Search for the cell housing the specified text and yield its (x, y) center coordinate. 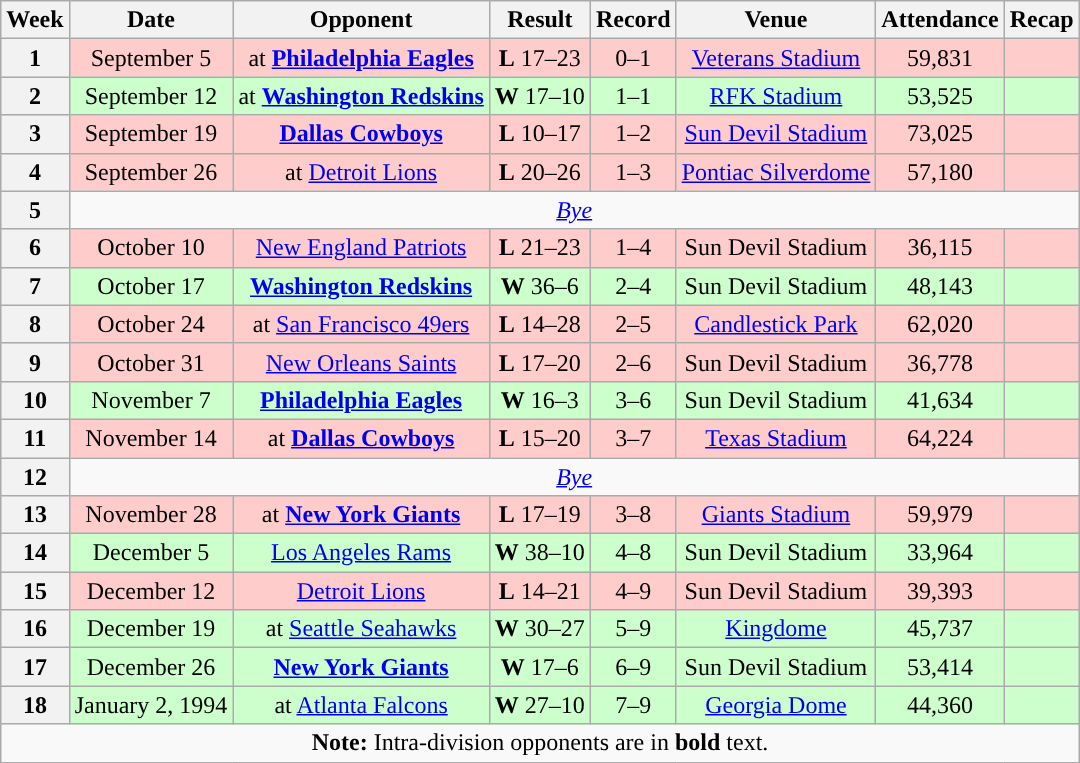
W 36–6 (540, 286)
New England Patriots (361, 248)
at Detroit Lions (361, 172)
1–3 (633, 172)
Veterans Stadium (776, 58)
November 28 (151, 515)
September 19 (151, 134)
L 17–19 (540, 515)
5 (35, 210)
W 16–3 (540, 400)
at San Francisco 49ers (361, 324)
Venue (776, 20)
17 (35, 667)
Detroit Lions (361, 591)
18 (35, 705)
57,180 (940, 172)
at Philadelphia Eagles (361, 58)
L 17–23 (540, 58)
W 30–27 (540, 629)
at New York Giants (361, 515)
L 17–20 (540, 362)
L 21–23 (540, 248)
3–7 (633, 438)
53,525 (940, 96)
41,634 (940, 400)
December 5 (151, 553)
14 (35, 553)
Record (633, 20)
7–9 (633, 705)
2–4 (633, 286)
October 31 (151, 362)
4–8 (633, 553)
59,979 (940, 515)
3–8 (633, 515)
8 (35, 324)
at Washington Redskins (361, 96)
45,737 (940, 629)
11 (35, 438)
Georgia Dome (776, 705)
L 14–21 (540, 591)
Texas Stadium (776, 438)
Candlestick Park (776, 324)
January 2, 1994 (151, 705)
L 15–20 (540, 438)
73,025 (940, 134)
1–1 (633, 96)
October 17 (151, 286)
December 12 (151, 591)
53,414 (940, 667)
39,393 (940, 591)
L 20–26 (540, 172)
New Orleans Saints (361, 362)
at Seattle Seahawks (361, 629)
September 26 (151, 172)
at Dallas Cowboys (361, 438)
44,360 (940, 705)
6 (35, 248)
9 (35, 362)
2–6 (633, 362)
2–5 (633, 324)
12 (35, 477)
October 10 (151, 248)
L 14–28 (540, 324)
Result (540, 20)
Dallas Cowboys (361, 134)
September 12 (151, 96)
December 26 (151, 667)
RFK Stadium (776, 96)
59,831 (940, 58)
Philadelphia Eagles (361, 400)
4–9 (633, 591)
13 (35, 515)
November 7 (151, 400)
36,778 (940, 362)
10 (35, 400)
L 10–17 (540, 134)
7 (35, 286)
33,964 (940, 553)
48,143 (940, 286)
64,224 (940, 438)
5–9 (633, 629)
1–2 (633, 134)
Opponent (361, 20)
Attendance (940, 20)
W 17–10 (540, 96)
4 (35, 172)
Washington Redskins (361, 286)
Recap (1042, 20)
Giants Stadium (776, 515)
at Atlanta Falcons (361, 705)
6–9 (633, 667)
October 24 (151, 324)
Week (35, 20)
W 17–6 (540, 667)
2 (35, 96)
36,115 (940, 248)
15 (35, 591)
Note: Intra-division opponents are in bold text. (540, 743)
December 19 (151, 629)
3–6 (633, 400)
W 27–10 (540, 705)
Date (151, 20)
Los Angeles Rams (361, 553)
November 14 (151, 438)
0–1 (633, 58)
September 5 (151, 58)
W 38–10 (540, 553)
Pontiac Silverdome (776, 172)
16 (35, 629)
1–4 (633, 248)
3 (35, 134)
62,020 (940, 324)
Kingdome (776, 629)
1 (35, 58)
New York Giants (361, 667)
